Locate the cell with the specified text and output its [X, Y] center coordinate. 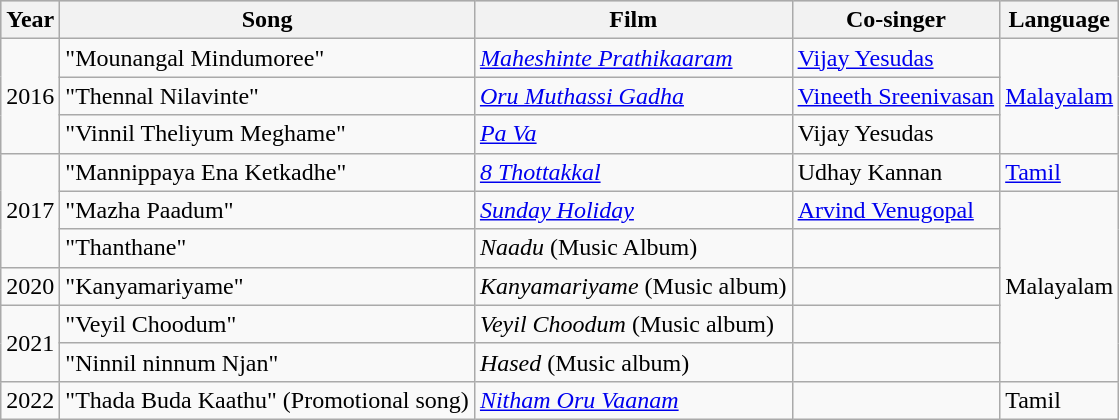
"Mazha Paadum" [268, 210]
"Kanyamariyame" [268, 286]
"Vinnil Theliyum Meghame" [268, 134]
Nitham Oru Vaanam [633, 400]
Film [633, 20]
Naadu (Music Album) [633, 248]
Maheshinte Prathikaaram [633, 58]
Hased (Music album) [633, 362]
2022 [30, 400]
"Thanthane" [268, 248]
Language [1060, 20]
2020 [30, 286]
Vineeth Sreenivasan [896, 96]
Sunday Holiday [633, 210]
2021 [30, 343]
2017 [30, 210]
"Thada Buda Kaathu" (Promotional song) [268, 400]
2016 [30, 96]
"Ninnil ninnum Njan" [268, 362]
Song [268, 20]
Pa Va [633, 134]
Oru Muthassi Gadha [633, 96]
"Mounangal Mindumoree" [268, 58]
"Veyil Choodum" [268, 324]
Arvind Venugopal [896, 210]
"Mannippaya Ena Ketkadhe" [268, 172]
Co-singer [896, 20]
8 Thottakkal [633, 172]
Kanyamariyame (Music album) [633, 286]
Veyil Choodum (Music album) [633, 324]
Year [30, 20]
Udhay Kannan [896, 172]
"Thennal Nilavinte" [268, 96]
